From the cell containing the given text, extract its center point as (x, y) coordinate. 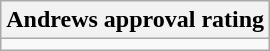
Andrews approval rating (136, 20)
